Capture the cell that displays the provided text and extract its (x, y) central coordinate. 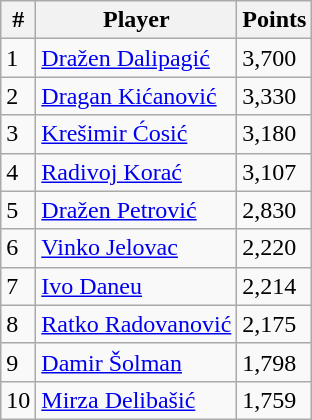
Dražen Petrović (136, 210)
3 (18, 134)
Dražen Dalipagić (136, 58)
8 (18, 324)
# (18, 20)
Ivo Daneu (136, 286)
Points (274, 20)
Ratko Radovanović (136, 324)
4 (18, 172)
Mirza Delibašić (136, 400)
Radivoj Korać (136, 172)
2,175 (274, 324)
3,180 (274, 134)
2 (18, 96)
1,759 (274, 400)
Dragan Kićanović (136, 96)
3,700 (274, 58)
1 (18, 58)
2,220 (274, 248)
Player (136, 20)
9 (18, 362)
Krešimir Ćosić (136, 134)
2,830 (274, 210)
7 (18, 286)
3,330 (274, 96)
Damir Šolman (136, 362)
3,107 (274, 172)
Vinko Jelovac (136, 248)
5 (18, 210)
2,214 (274, 286)
1,798 (274, 362)
6 (18, 248)
10 (18, 400)
